Provide the [X, Y] coordinate of the cell's center where the given text is located.  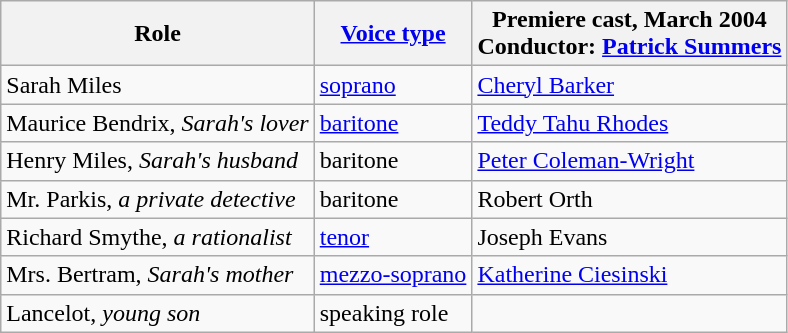
Cheryl Barker [630, 85]
Mr. Parkis, a private detective [158, 199]
Voice type [393, 34]
Maurice Bendrix, Sarah's lover [158, 123]
tenor [393, 237]
Premiere cast, March 2004Conductor: Patrick Summers [630, 34]
Richard Smythe, a rationalist [158, 237]
Peter Coleman-Wright [630, 161]
soprano [393, 85]
Henry Miles, Sarah's husband [158, 161]
mezzo-soprano [393, 275]
Robert Orth [630, 199]
speaking role [393, 313]
Joseph Evans [630, 237]
Role [158, 34]
Sarah Miles [158, 85]
Katherine Ciesinski [630, 275]
Lancelot, young son [158, 313]
Teddy Tahu Rhodes [630, 123]
Mrs. Bertram, Sarah's mother [158, 275]
